Output the (X, Y) coordinate of the center of the cell containing the given text.  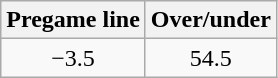
54.5 (210, 58)
Over/under (210, 20)
−3.5 (74, 58)
Pregame line (74, 20)
